From the cell containing the given text, extract its center point as [X, Y] coordinate. 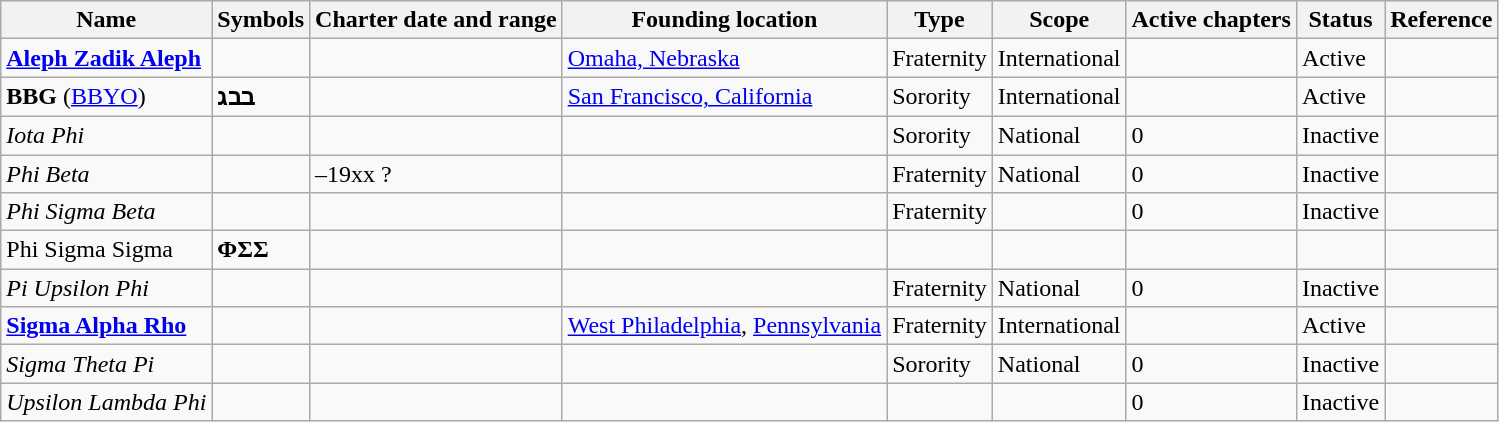
Phi Sigma Sigma [106, 250]
בבג [261, 97]
Phi Sigma Beta [106, 212]
ΦΣΣ [261, 250]
San Francisco, California [724, 97]
West Philadelphia, Pennsylvania [724, 326]
Type [940, 20]
Reference [1442, 20]
Aleph Zadik Aleph [106, 58]
Active chapters [1211, 20]
Upsilon Lambda Phi [106, 402]
Founding location [724, 20]
Status [1340, 20]
Sigma Theta Pi [106, 364]
Symbols [261, 20]
Name [106, 20]
Charter date and range [436, 20]
Phi Beta [106, 173]
Scope [1059, 20]
BBG (BBYO) [106, 97]
–19xx ? [436, 173]
Iota Phi [106, 135]
Omaha, Nebraska [724, 58]
Pi Upsilon Phi [106, 288]
Sigma Alpha Rho [106, 326]
